Capture the cell that displays the provided text and extract its [x, y] central coordinate. 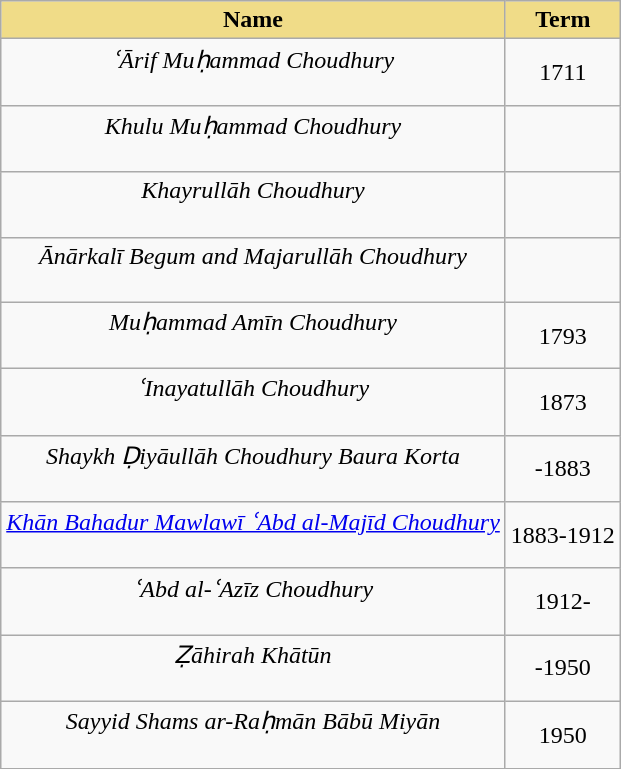
1912- [562, 602]
-1883 [562, 468]
Ẓāhirah Khātūn [254, 668]
Name [254, 20]
Khān Bahadur Mawlawī ʿAbd al-Majīd Choudhury [254, 536]
1873 [562, 402]
ʿĀrif Muḥammad Choudhury [254, 72]
Term [562, 20]
1793 [562, 336]
ʿAbd al-ʿAzīz Choudhury [254, 602]
Shaykh Ḍiyāullāh Choudhury Baura Korta [254, 468]
Ānārkalī Begum and Majarullāh Choudhury [254, 270]
Khayrullāh Choudhury [254, 204]
-1950 [562, 668]
1883-1912 [562, 536]
Khulu Muḥammad Choudhury [254, 138]
Muḥammad Amīn Choudhury [254, 336]
ʿInayatullāh Choudhury [254, 402]
Sayyid Shams ar-Raḥmān Bābū Miyān [254, 734]
1711 [562, 72]
1950 [562, 734]
